From the cell containing the given text, extract its center point as [x, y] coordinate. 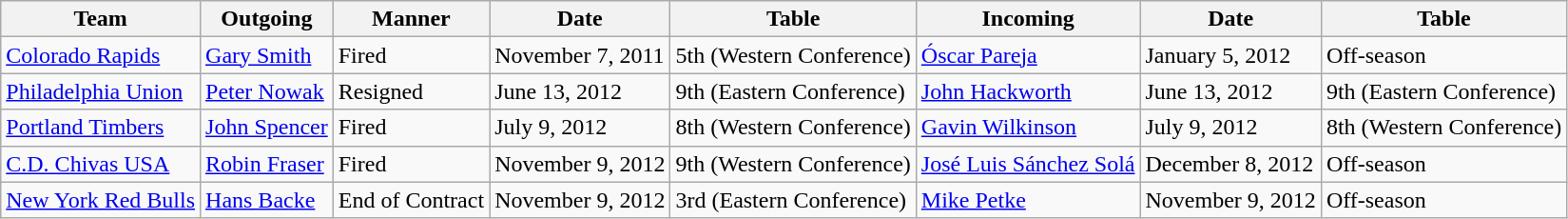
Hans Backe [267, 200]
3rd (Eastern Conference) [793, 200]
John Spencer [267, 128]
New York Red Bulls [101, 200]
5th (Western Conference) [793, 55]
Gary Smith [267, 55]
January 5, 2012 [1230, 55]
John Hackworth [1028, 91]
Manner [411, 19]
Incoming [1028, 19]
Peter Nowak [267, 91]
November 7, 2011 [580, 55]
Outgoing [267, 19]
C.D. Chivas USA [101, 164]
Colorado Rapids [101, 55]
End of Contract [411, 200]
Philadelphia Union [101, 91]
Robin Fraser [267, 164]
9th (Western Conference) [793, 164]
José Luis Sánchez Solá [1028, 164]
Resigned [411, 91]
Gavin Wilkinson [1028, 128]
Team [101, 19]
Mike Petke [1028, 200]
December 8, 2012 [1230, 164]
Óscar Pareja [1028, 55]
Portland Timbers [101, 128]
